Provide the [X, Y] coordinate of the cell's center where the given text is located.  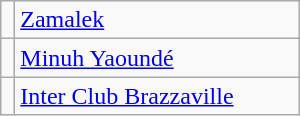
Zamalek [157, 20]
Minuh Yaoundé [157, 58]
Inter Club Brazzaville [157, 96]
